Scan for the cell matching the given text and deliver its (X, Y) coordinate at center. 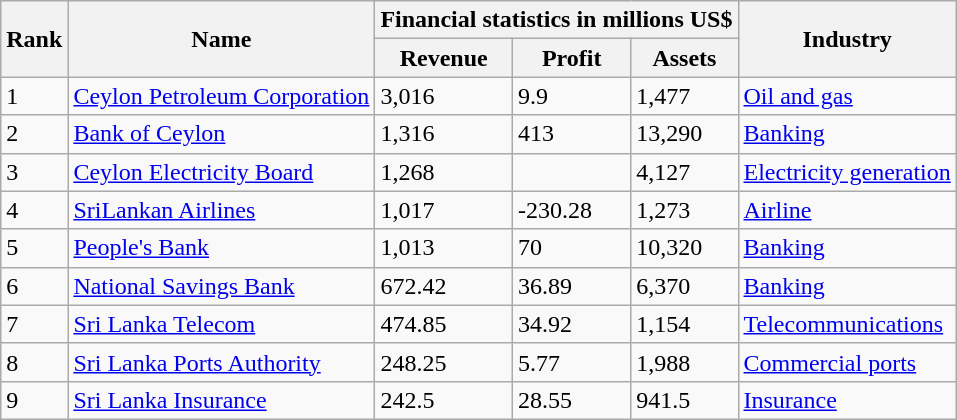
941.5 (684, 400)
Profit (572, 58)
Airline (847, 210)
SriLankan Airlines (222, 210)
7 (34, 324)
Insurance (847, 400)
10,320 (684, 248)
6,370 (684, 286)
Industry (847, 39)
70 (572, 248)
1,316 (444, 134)
1,154 (684, 324)
9 (34, 400)
Oil and gas (847, 96)
Name (222, 39)
People's Bank (222, 248)
13,290 (684, 134)
Commercial ports (847, 362)
6 (34, 286)
9.9 (572, 96)
36.89 (572, 286)
672.42 (444, 286)
Sri Lanka Ports Authority (222, 362)
34.92 (572, 324)
28.55 (572, 400)
1,988 (684, 362)
4,127 (684, 172)
Financial statistics in millions US$ (556, 20)
3 (34, 172)
Telecommunications (847, 324)
-230.28 (572, 210)
1,017 (444, 210)
5.77 (572, 362)
474.85 (444, 324)
413 (572, 134)
1 (34, 96)
8 (34, 362)
242.5 (444, 400)
1,268 (444, 172)
3,016 (444, 96)
1,013 (444, 248)
2 (34, 134)
1,477 (684, 96)
Ceylon Petroleum Corporation (222, 96)
Bank of Ceylon (222, 134)
Assets (684, 58)
1,273 (684, 210)
National Savings Bank (222, 286)
4 (34, 210)
Sri Lanka Insurance (222, 400)
Rank (34, 39)
Revenue (444, 58)
Sri Lanka Telecom (222, 324)
Ceylon Electricity Board (222, 172)
248.25 (444, 362)
Electricity generation (847, 172)
5 (34, 248)
